Output the [X, Y] coordinate of the center of the cell containing the given text.  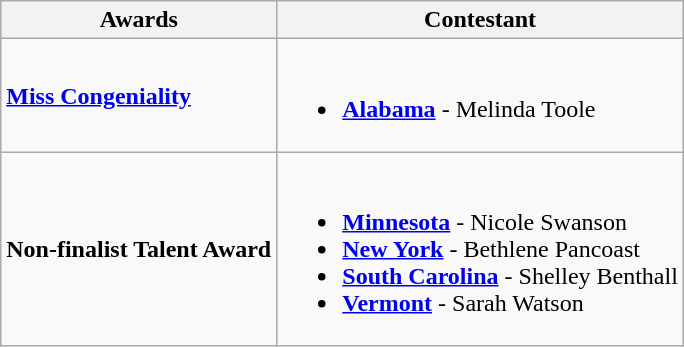
Non-finalist Talent Award [139, 249]
Contestant [480, 20]
Miss Congeniality [139, 96]
Awards [139, 20]
Minnesota - Nicole Swanson New York - Bethlene Pancoast South Carolina - Shelley Benthall Vermont - Sarah Watson [480, 249]
Alabama - Melinda Toole [480, 96]
